Extract the (X, Y) coordinate from the center of the cell holding the provided text.  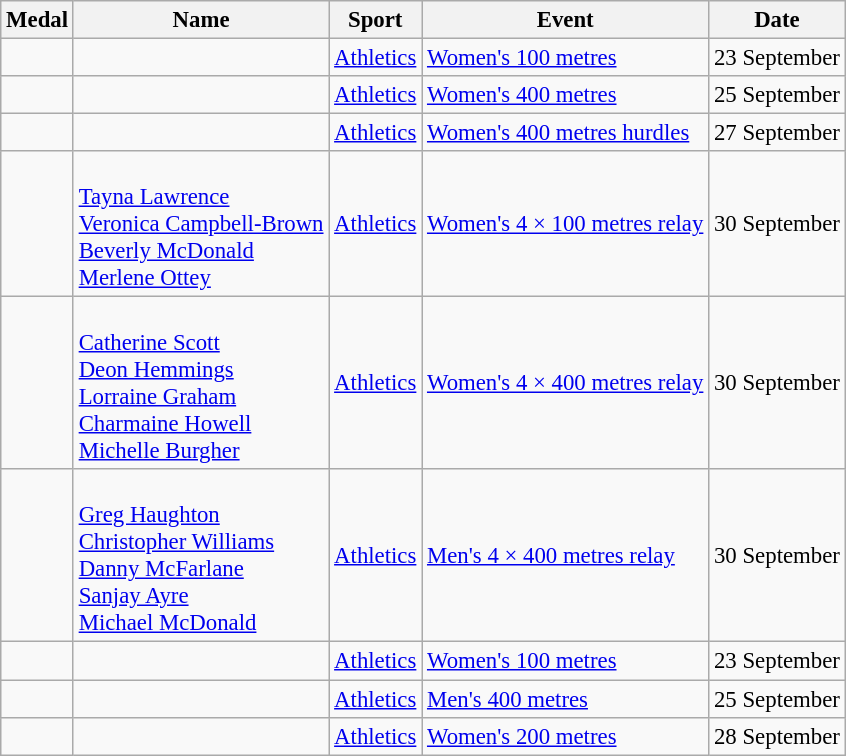
Sport (376, 20)
Catherine ScottDeon HemmingsLorraine GrahamCharmaine HowellMichelle Burgher (200, 384)
Medal (38, 20)
Greg HaughtonChristopher WilliamsDanny McFarlaneSanjay AyreMichael McDonald (200, 556)
Women's 4 × 400 metres relay (566, 384)
Women's 400 metres hurdles (566, 133)
Men's 4 × 400 metres relay (566, 556)
Men's 400 metres (566, 699)
27 September (777, 133)
Event (566, 20)
Name (200, 20)
Women's 200 metres (566, 736)
Tayna LawrenceVeronica Campbell-BrownBeverly McDonaldMerlene Ottey (200, 224)
Women's 4 × 100 metres relay (566, 224)
Women's 400 metres (566, 95)
Date (777, 20)
28 September (777, 736)
